Locate the cell with the specified text and output its [X, Y] center coordinate. 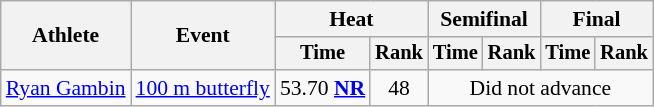
53.70 NR [322, 88]
Final [596, 19]
100 m butterfly [203, 88]
Athlete [66, 36]
Semifinal [484, 19]
Ryan Gambin [66, 88]
48 [399, 88]
Event [203, 36]
Heat [352, 19]
Did not advance [540, 88]
